Locate the cell with the specified text and output its (X, Y) center coordinate. 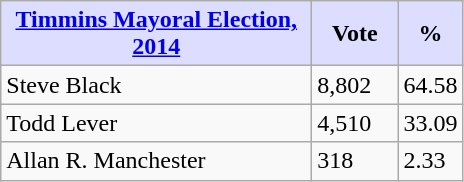
Allan R. Manchester (156, 161)
4,510 (355, 123)
Todd Lever (156, 123)
33.09 (430, 123)
2.33 (430, 161)
Vote (355, 34)
318 (355, 161)
8,802 (355, 85)
Steve Black (156, 85)
Timmins Mayoral Election, 2014 (156, 34)
% (430, 34)
64.58 (430, 85)
